Determine the [x, y] coordinate at the center of the cell enclosing the given text.  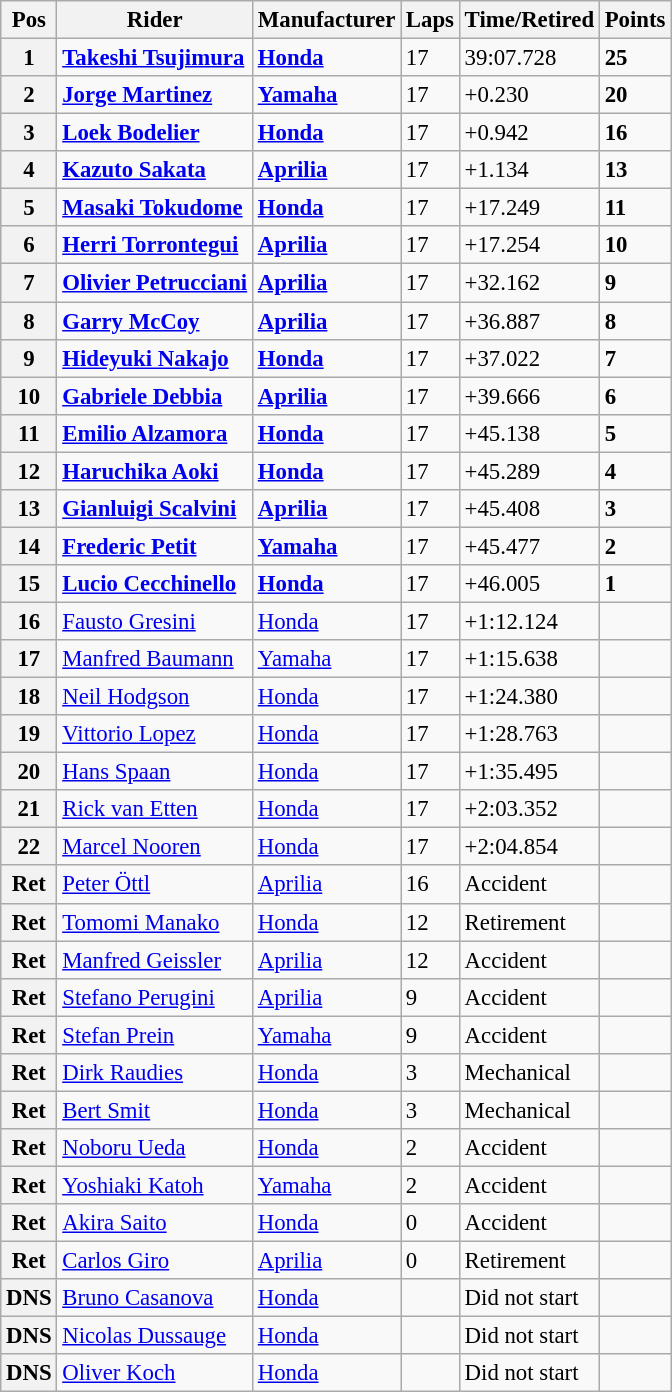
Bert Smit [155, 1110]
Neil Hodgson [155, 697]
Hans Spaan [155, 772]
Manufacturer [326, 20]
+39.666 [529, 396]
+45.408 [529, 509]
Herri Torrontegui [155, 245]
Emilio Alzamora [155, 433]
Masaki Tokudome [155, 208]
21 [29, 809]
18 [29, 697]
Tomomi Manako [155, 922]
+1:35.495 [529, 772]
Points [634, 20]
+45.289 [529, 471]
Nicolas Dussauge [155, 1336]
+17.249 [529, 208]
+17.254 [529, 245]
Oliver Koch [155, 1373]
Bruno Casanova [155, 1298]
19 [29, 734]
Gianluigi Scalvini [155, 509]
14 [29, 546]
Garry McCoy [155, 321]
Haruchika Aoki [155, 471]
Gabriele Debbia [155, 396]
Hideyuki Nakajo [155, 358]
Jorge Martinez [155, 95]
Akira Saito [155, 1223]
25 [634, 58]
+0.230 [529, 95]
Kazuto Sakata [155, 170]
Laps [430, 20]
39:07.728 [529, 58]
Yoshiaki Katoh [155, 1185]
Stefano Perugini [155, 997]
Loek Bodelier [155, 133]
Olivier Petrucciani [155, 283]
Rider [155, 20]
Frederic Petit [155, 546]
Vittorio Lopez [155, 734]
+0.942 [529, 133]
+46.005 [529, 584]
+45.138 [529, 433]
+2:03.352 [529, 809]
Pos [29, 20]
+1:12.124 [529, 621]
+37.022 [529, 358]
Fausto Gresini [155, 621]
15 [29, 584]
Manfred Geissler [155, 960]
+2:04.854 [529, 847]
Noboru Ueda [155, 1148]
Peter Öttl [155, 885]
+36.887 [529, 321]
+1.134 [529, 170]
Takeshi Tsujimura [155, 58]
Marcel Nooren [155, 847]
+1:24.380 [529, 697]
22 [29, 847]
Rick van Etten [155, 809]
+1:28.763 [529, 734]
Manfred Baumann [155, 659]
Stefan Prein [155, 1035]
+45.477 [529, 546]
+32.162 [529, 283]
Carlos Giro [155, 1261]
Dirk Raudies [155, 1073]
Time/Retired [529, 20]
Lucio Cecchinello [155, 584]
+1:15.638 [529, 659]
